Capture the cell that displays the provided text and extract its [X, Y] central coordinate. 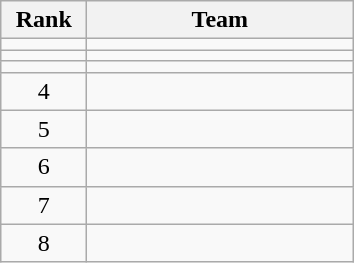
7 [44, 205]
Team [220, 20]
6 [44, 167]
8 [44, 243]
4 [44, 91]
Rank [44, 20]
5 [44, 129]
